Identify which cell holds the provided text, then report its [x, y] central coordinate. 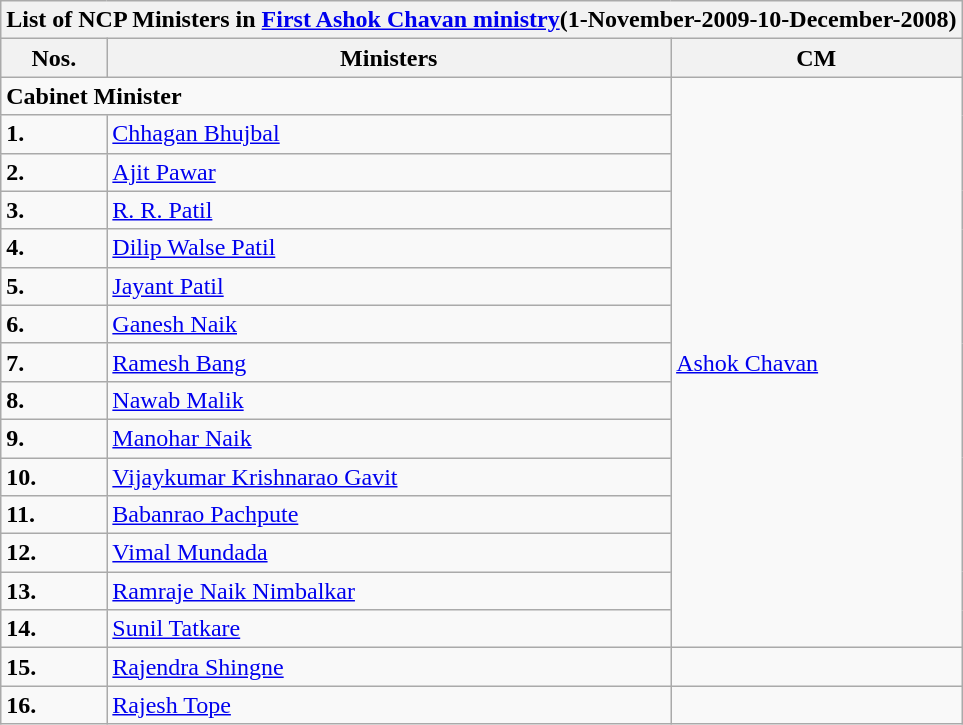
13. [54, 591]
Ajit Pawar [389, 172]
1. [54, 134]
11. [54, 515]
Ministers [389, 58]
16. [54, 705]
6. [54, 324]
Cabinet Minister [336, 96]
CM [816, 58]
List of NCP Ministers in First Ashok Chavan ministry(1-November-2009-10-December-2008) [482, 20]
2. [54, 172]
Rajendra Shingne [389, 667]
9. [54, 438]
Vijaykumar Krishnarao Gavit [389, 477]
10. [54, 477]
Ashok Chavan [816, 362]
Dilip Walse Patil [389, 248]
Chhagan Bhujbal [389, 134]
Ramraje Naik Nimbalkar [389, 591]
Nawab Malik [389, 400]
4. [54, 248]
Rajesh Tope [389, 705]
8. [54, 400]
Manohar Naik [389, 438]
14. [54, 629]
R. R. Patil [389, 210]
Ramesh Bang [389, 362]
7. [54, 362]
Vimal Mundada [389, 553]
Nos. [54, 58]
Jayant Patil [389, 286]
Sunil Tatkare [389, 629]
12. [54, 553]
3. [54, 210]
15. [54, 667]
Ganesh Naik [389, 324]
Babanrao Pachpute [389, 515]
5. [54, 286]
